Determine the (x, y) coordinate at the center of the cell enclosing the given text.  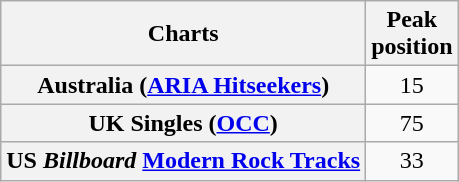
Australia (ARIA Hitseekers) (184, 85)
33 (412, 161)
UK Singles (OCC) (184, 123)
US Billboard Modern Rock Tracks (184, 161)
75 (412, 123)
15 (412, 85)
Charts (184, 34)
Peakposition (412, 34)
